From the cell containing the given text, extract its center point as (x, y) coordinate. 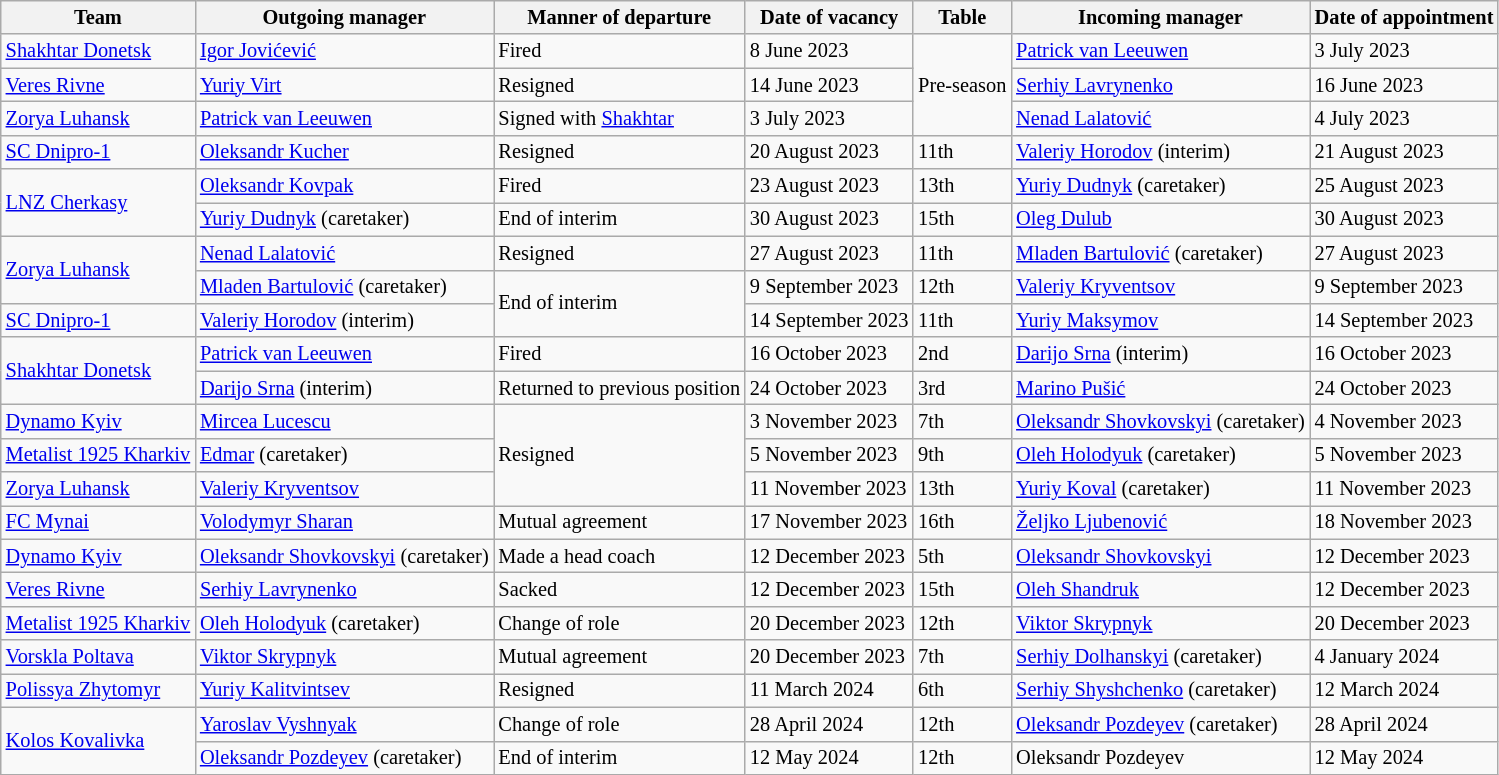
Yuriy Virt (344, 85)
LNZ Cherkasy (98, 202)
8 June 2023 (829, 51)
4 July 2023 (1404, 118)
Pre-season (962, 84)
Oleg Dulub (1160, 219)
Table (962, 17)
Made a head coach (620, 556)
Željko Ljubenović (1160, 522)
23 August 2023 (829, 186)
Yuriy Koval (caretaker) (1160, 489)
Yuriy Kalitvintsev (344, 690)
Oleksandr Shovkovskyi (1160, 556)
3 November 2023 (829, 421)
Signed with Shakhtar (620, 118)
Oleksandr Pozdeyev (1160, 758)
Returned to previous position (620, 388)
Oleksandr Kucher (344, 152)
Manner of departure (620, 17)
Edmar (caretaker) (344, 455)
Oleh Shandruk (1160, 589)
Oleksandr Kovpak (344, 186)
Serhiy Dolhanskyi (caretaker) (1160, 657)
Incoming manager (1160, 17)
12 March 2024 (1404, 690)
Kolos Kovalivka (98, 740)
16th (962, 522)
6th (962, 690)
3rd (962, 388)
16 June 2023 (1404, 85)
17 November 2023 (829, 522)
20 August 2023 (829, 152)
2nd (962, 354)
Vorskla Poltava (98, 657)
Yuriy Maksymov (1160, 320)
Marino Pušić (1160, 388)
Serhiy Shyshchenko (caretaker) (1160, 690)
Polissya Zhytomyr (98, 690)
Volodymyr Sharan (344, 522)
5th (962, 556)
4 January 2024 (1404, 657)
Team (98, 17)
Sacked (620, 589)
14 June 2023 (829, 85)
9th (962, 455)
Igor Jovićević (344, 51)
18 November 2023 (1404, 522)
Mircea Lucescu (344, 421)
21 August 2023 (1404, 152)
11 March 2024 (829, 690)
Outgoing manager (344, 17)
Date of vacancy (829, 17)
4 November 2023 (1404, 421)
Date of appointment (1404, 17)
Yaroslav Vyshnyak (344, 724)
FC Mynai (98, 522)
25 August 2023 (1404, 186)
